Output the [X, Y] coordinate of the center of the cell containing the given text.  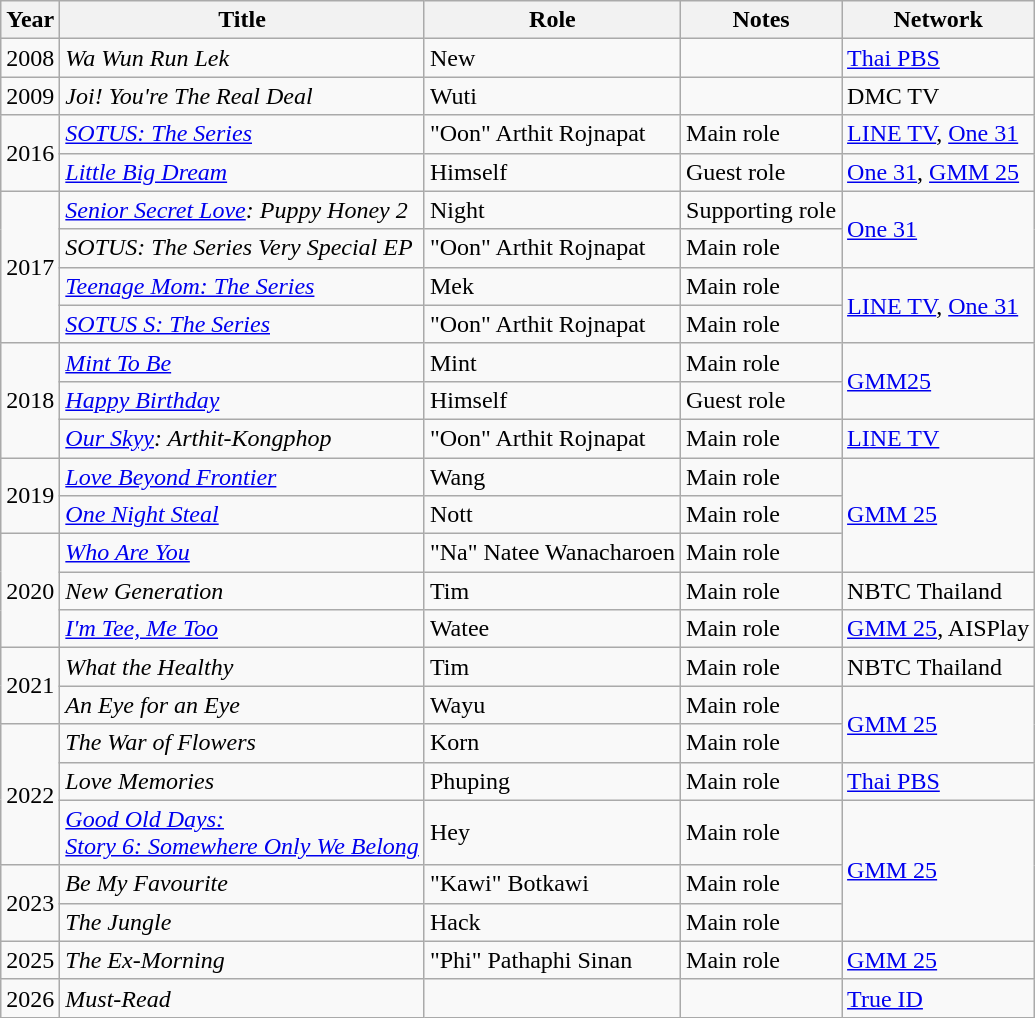
Wayu [552, 705]
SOTUS: The Series Very Special EP [242, 248]
SOTUS: The Series [242, 134]
The Ex-Morning [242, 960]
New [552, 58]
2022 [30, 794]
Mint To Be [242, 362]
Title [242, 20]
Notes [762, 20]
Wa Wun Run Lek [242, 58]
True ID [938, 998]
Mint [552, 362]
One Night Steal [242, 515]
Night [552, 210]
Senior Secret Love: Puppy Honey 2 [242, 210]
What the Healthy [242, 667]
Hey [552, 832]
Joi! You're The Real Deal [242, 96]
2021 [30, 686]
2023 [30, 903]
2009 [30, 96]
Who Are You [242, 553]
GMM25 [938, 381]
New Generation [242, 591]
Network [938, 20]
Must-Read [242, 998]
Love Memories [242, 781]
Wuti [552, 96]
2017 [30, 267]
2025 [30, 960]
"Kawi" Botkawi [552, 884]
Nott [552, 515]
Our Skyy: Arthit-Kongphop [242, 438]
"Na" Natee Wanacharoen [552, 553]
Be My Favourite [242, 884]
2026 [30, 998]
2019 [30, 496]
Little Big Dream [242, 172]
Year [30, 20]
The Jungle [242, 922]
2018 [30, 400]
DMC TV [938, 96]
2008 [30, 58]
Supporting role [762, 210]
2016 [30, 153]
I'm Tee, Me Too [242, 629]
The War of Flowers [242, 743]
Watee [552, 629]
"Phi" Pathaphi Sinan [552, 960]
2020 [30, 591]
LINE TV [938, 438]
SOTUS S: The Series [242, 324]
Teenage Mom: The Series [242, 286]
Phuping [552, 781]
One 31 [938, 229]
An Eye for an Eye [242, 705]
Hack [552, 922]
GMM 25, AISPlay [938, 629]
Role [552, 20]
One 31, GMM 25 [938, 172]
Good Old Days:Story 6: Somewhere Only We Belong [242, 832]
Korn [552, 743]
Mek [552, 286]
Love Beyond Frontier [242, 477]
Happy Birthday [242, 400]
Wang [552, 477]
